Identify which cell holds the provided text, then report its (X, Y) central coordinate. 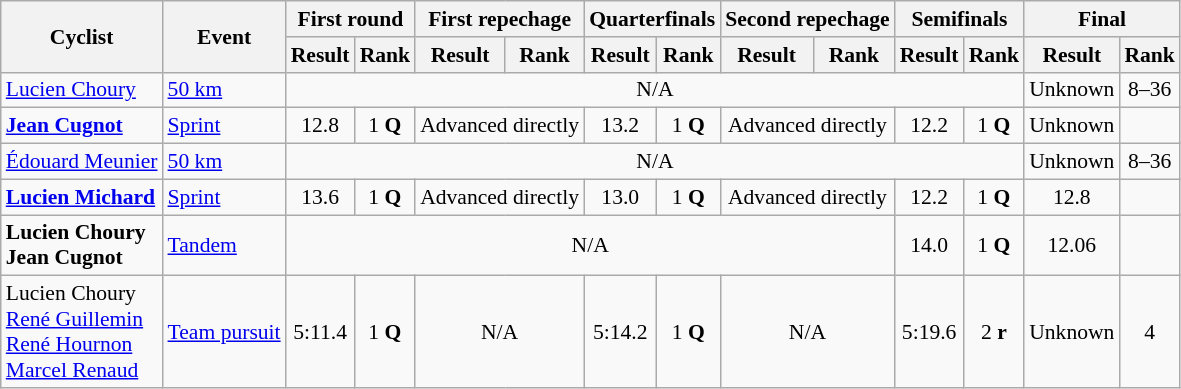
Jean Cugnot (82, 126)
Second repechage (808, 19)
Cyclist (82, 36)
5:14.2 (620, 332)
First round (350, 19)
Lucien Choury (82, 90)
4 (1150, 332)
5:19.6 (930, 332)
Tandem (224, 246)
Édouard Meunier (82, 162)
Final (1102, 19)
Lucien Michard (82, 197)
5:11.4 (320, 332)
13.0 (620, 197)
Team pursuit (224, 332)
Semifinals (960, 19)
13.6 (320, 197)
12.06 (1072, 246)
First repechage (500, 19)
Event (224, 36)
Quarterfinals (652, 19)
Lucien Choury René Guillemin René Hournon Marcel Renaud (82, 332)
2 r (994, 332)
13.2 (620, 126)
14.0 (930, 246)
Lucien Choury Jean Cugnot (82, 246)
